For the text-containing cell, return its midpoint in [X, Y] coordinate format. 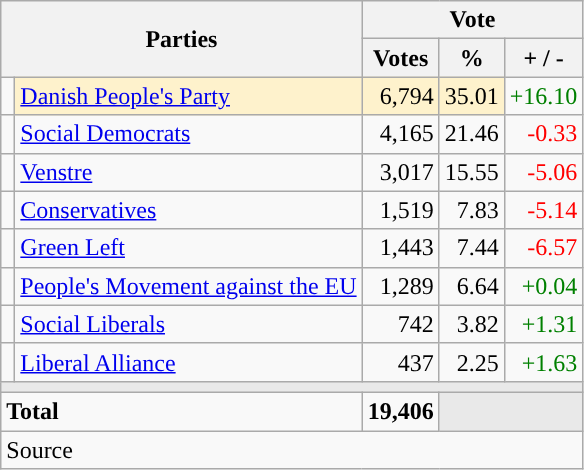
% [472, 58]
19,406 [400, 411]
35.01 [472, 96]
-5.06 [544, 172]
437 [400, 362]
1,519 [400, 210]
21.46 [472, 134]
Liberal Alliance [188, 362]
+16.10 [544, 96]
1,443 [400, 248]
15.55 [472, 172]
Green Left [188, 248]
3,017 [400, 172]
6.64 [472, 286]
2.25 [472, 362]
Vote [472, 20]
Source [292, 449]
742 [400, 324]
Social Liberals [188, 324]
+1.31 [544, 324]
+1.63 [544, 362]
Danish People's Party [188, 96]
Votes [400, 58]
Parties [182, 39]
4,165 [400, 134]
-0.33 [544, 134]
Conservatives [188, 210]
7.44 [472, 248]
7.83 [472, 210]
-6.57 [544, 248]
1,289 [400, 286]
+ / - [544, 58]
6,794 [400, 96]
Total [182, 411]
Social Democrats [188, 134]
+0.04 [544, 286]
-5.14 [544, 210]
Venstre [188, 172]
People's Movement against the EU [188, 286]
3.82 [472, 324]
